From the cell containing the given text, extract its center point as (X, Y) coordinate. 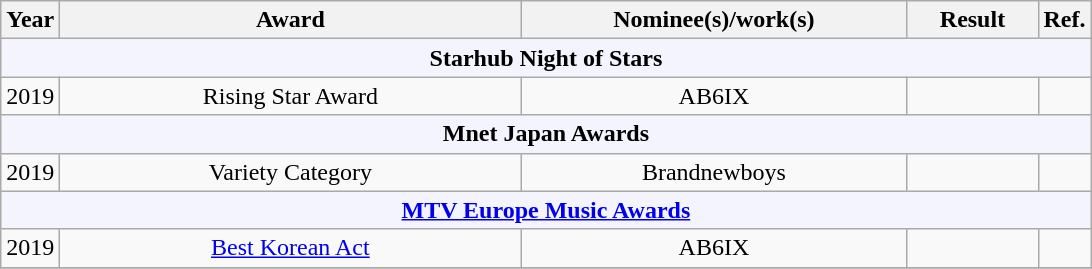
Rising Star Award (290, 96)
Nominee(s)/work(s) (714, 20)
Starhub Night of Stars (546, 58)
Year (30, 20)
Best Korean Act (290, 248)
Ref. (1064, 20)
MTV Europe Music Awards (546, 210)
Brandnewboys (714, 172)
Award (290, 20)
Mnet Japan Awards (546, 134)
Result (972, 20)
Variety Category (290, 172)
